Detect which cell encompasses the target text, then output its (x, y) center coordinate. 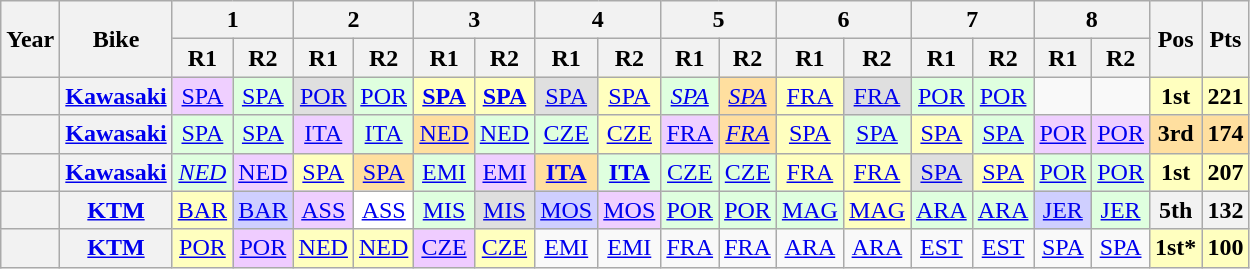
3 (474, 20)
6 (843, 20)
1 (232, 20)
Bike (116, 39)
5th (1175, 210)
5 (719, 20)
Pts (1226, 39)
4 (598, 20)
7 (972, 20)
1st* (1175, 248)
100 (1226, 248)
Year (30, 39)
8 (1092, 20)
221 (1226, 96)
174 (1226, 134)
207 (1226, 172)
132 (1226, 210)
3rd (1175, 134)
Pos (1175, 39)
2 (354, 20)
